Search for the cell housing the specified text and yield its [x, y] center coordinate. 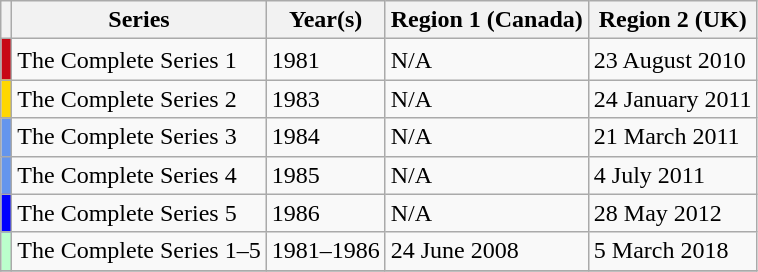
The Complete Series 4 [139, 175]
4 July 2011 [672, 175]
1984 [326, 137]
21 March 2011 [672, 137]
The Complete Series 2 [139, 99]
1981–1986 [326, 251]
The Complete Series 1–5 [139, 251]
28 May 2012 [672, 213]
1985 [326, 175]
Year(s) [326, 20]
23 August 2010 [672, 60]
Region 2 (UK) [672, 20]
The Complete Series 1 [139, 60]
Series [139, 20]
1981 [326, 60]
24 January 2011 [672, 99]
5 March 2018 [672, 251]
The Complete Series 3 [139, 137]
1983 [326, 99]
24 June 2008 [486, 251]
1986 [326, 213]
Region 1 (Canada) [486, 20]
The Complete Series 5 [139, 213]
